Scan for the cell matching the given text and deliver its (X, Y) coordinate at center. 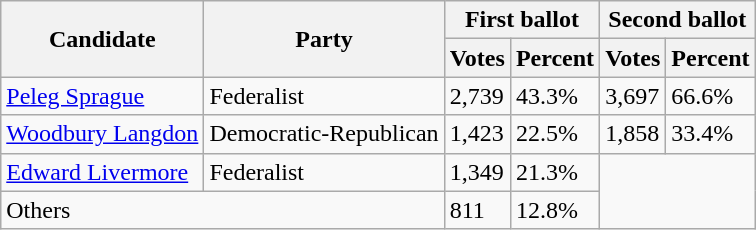
First ballot (522, 20)
Democratic-Republican (324, 134)
1,858 (633, 134)
Second ballot (678, 20)
3,697 (633, 96)
Candidate (102, 39)
12.8% (554, 210)
Edward Livermore (102, 172)
Woodbury Langdon (102, 134)
1,349 (477, 172)
Party (324, 39)
1,423 (477, 134)
811 (477, 210)
66.6% (710, 96)
Others (222, 210)
Peleg Sprague (102, 96)
33.4% (710, 134)
21.3% (554, 172)
2,739 (477, 96)
22.5% (554, 134)
43.3% (554, 96)
